Pinpoint the cell where the given text exists, returning its (x, y) midpoint coordinate. 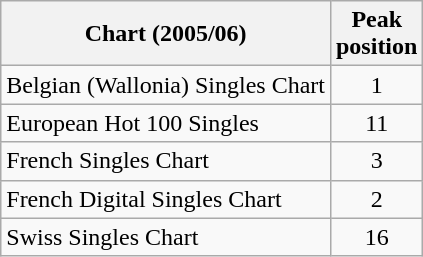
3 (376, 161)
11 (376, 123)
French Singles Chart (166, 161)
2 (376, 199)
1 (376, 85)
Peakposition (376, 34)
French Digital Singles Chart (166, 199)
Chart (2005/06) (166, 34)
16 (376, 237)
European Hot 100 Singles (166, 123)
Belgian (Wallonia) Singles Chart (166, 85)
Swiss Singles Chart (166, 237)
